Locate the cell with the specified text and output its (x, y) center coordinate. 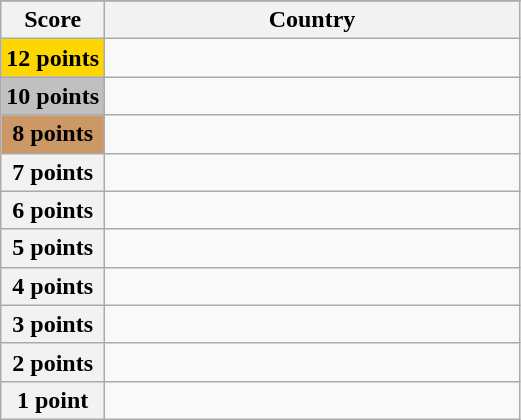
12 points (53, 58)
Score (53, 20)
2 points (53, 362)
10 points (53, 96)
5 points (53, 248)
6 points (53, 210)
3 points (53, 324)
Country (312, 20)
7 points (53, 172)
4 points (53, 286)
1 point (53, 400)
8 points (53, 134)
